Extract the (X, Y) coordinate from the center of the cell holding the provided text.  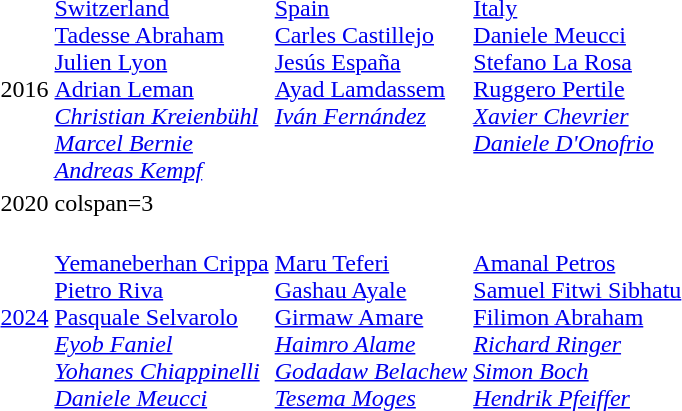
colspan=3 (162, 203)
